From the cell containing the given text, extract its center point as (X, Y) coordinate. 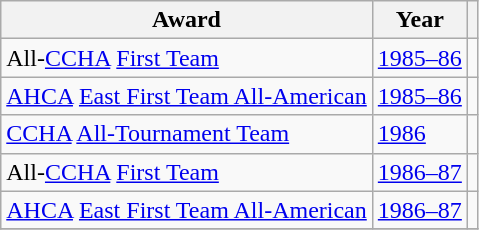
Award (187, 20)
CCHA All-Tournament Team (187, 134)
1986 (420, 134)
Year (420, 20)
